Scan for the cell matching the given text and deliver its [X, Y] coordinate at center. 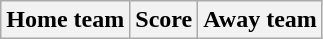
Away team [260, 20]
Home team [66, 20]
Score [164, 20]
